Detect which cell encompasses the target text, then output its (X, Y) center coordinate. 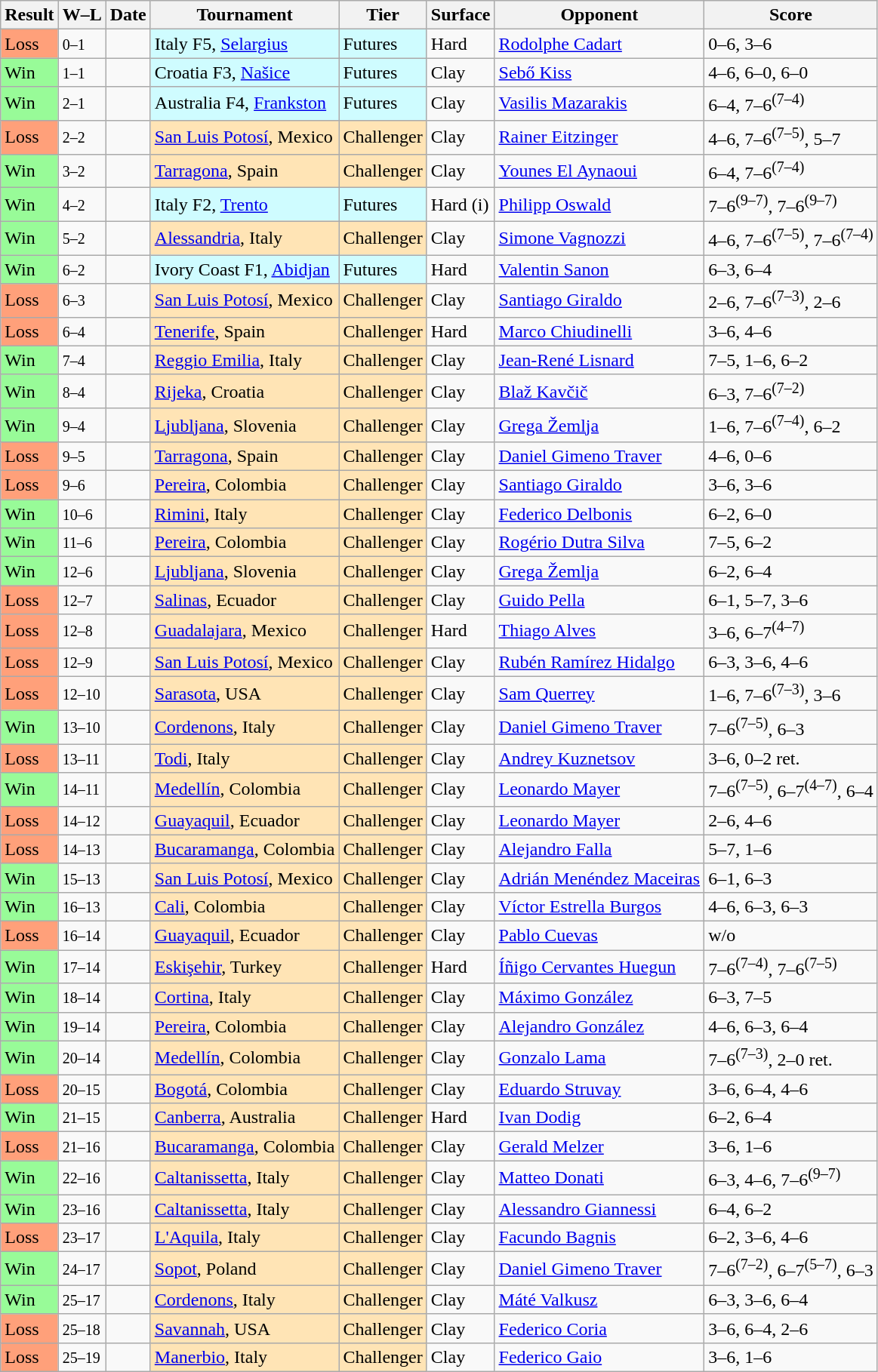
20–15 (82, 1089)
Federico Coria (599, 1328)
W–L (82, 15)
21–15 (82, 1118)
Marco Chiudinelli (599, 331)
Canberra, Australia (245, 1118)
9–5 (82, 457)
Italy F2, Trento (245, 205)
Vasilis Mazarakis (599, 104)
Eduardo Struvay (599, 1089)
6–3, 7–5 (791, 998)
Víctor Estrella Burgos (599, 906)
Tournament (245, 15)
Ivan Dodig (599, 1118)
6–3, 7–6(7–2) (791, 391)
23–17 (82, 1238)
24–17 (82, 1269)
7–6(7–5), 6–3 (791, 728)
1–6, 7–6(7–3), 3–6 (791, 694)
Íñigo Cervantes Huegun (599, 967)
Result (29, 15)
10–6 (82, 514)
14–13 (82, 849)
5–2 (82, 238)
Todi, Italy (245, 758)
Italy F5, Selargius (245, 44)
7–6(7–2), 6–7(5–7), 6–3 (791, 1269)
19–14 (82, 1026)
Matteo Donati (599, 1177)
3–6, 4–6 (791, 331)
Federico Gaio (599, 1357)
4–6, 6–3, 6–4 (791, 1026)
Cali, Colombia (245, 906)
4–6, 6–3, 6–3 (791, 906)
12–9 (82, 662)
4–6, 7–6(7–5), 5–7 (791, 137)
Adrián Menéndez Maceiras (599, 878)
6–3, 3–6, 6–4 (791, 1300)
Gerald Melzer (599, 1146)
Alejandro González (599, 1026)
3–6, 3–6 (791, 485)
Manerbio, Italy (245, 1357)
3–2 (82, 171)
2–2 (82, 137)
18–14 (82, 998)
7–6(7–5), 6–7(4–7), 6–4 (791, 789)
Rubén Ramírez Hidalgo (599, 662)
Eskişehir, Turkey (245, 967)
4–2 (82, 205)
Rijeka, Croatia (245, 391)
7–4 (82, 360)
Gonzalo Lama (599, 1058)
Valentin Sanon (599, 269)
Federico Delbonis (599, 514)
6–3 (82, 300)
14–12 (82, 820)
6–2, 3–6, 4–6 (791, 1238)
Sopot, Poland (245, 1269)
Jean-René Lisnard (599, 360)
Philipp Oswald (599, 205)
L'Aquila, Italy (245, 1238)
6–1, 6–3 (791, 878)
Ivory Coast F1, Abidjan (245, 269)
4–6, 7–6(7–5), 7–6(7–4) (791, 238)
Sam Querrey (599, 694)
6–2 (82, 269)
1–6, 7–6(7–4), 6–2 (791, 426)
0–1 (82, 44)
15–13 (82, 878)
3–6, 0–2 ret. (791, 758)
Blaž Kavčič (599, 391)
Date (128, 15)
Tier (383, 15)
6–3, 3–6, 4–6 (791, 662)
Alessandria, Italy (245, 238)
Thiago Alves (599, 631)
12–10 (82, 694)
11–6 (82, 543)
20–14 (82, 1058)
16–14 (82, 936)
Cortina, Italy (245, 998)
13–11 (82, 758)
7–6(7–3), 2–0 ret. (791, 1058)
23–16 (82, 1209)
Rainer Eitzinger (599, 137)
9–6 (82, 485)
9–4 (82, 426)
Guadalajara, Mexico (245, 631)
Australia F4, Frankston (245, 104)
Croatia F3, Našice (245, 72)
25–17 (82, 1300)
Alessandro Giannessi (599, 1209)
1–1 (82, 72)
Salinas, Ecuador (245, 600)
6–4 (82, 331)
12–6 (82, 571)
16–13 (82, 906)
21–16 (82, 1146)
3–6, 6–4, 4–6 (791, 1089)
w/o (791, 936)
6–3, 6–4 (791, 269)
4–6, 6–0, 6–0 (791, 72)
Bogotá, Colombia (245, 1089)
7–5, 6–2 (791, 543)
25–19 (82, 1357)
25–18 (82, 1328)
Máximo González (599, 998)
Score (791, 15)
Tenerife, Spain (245, 331)
Sebő Kiss (599, 72)
2–6, 7–6(7–3), 2–6 (791, 300)
Rodolphe Cadart (599, 44)
Andrey Kuznetsov (599, 758)
Simone Vagnozzi (599, 238)
Rogério Dutra Silva (599, 543)
Rimini, Italy (245, 514)
Savannah, USA (245, 1328)
2–1 (82, 104)
Guido Pella (599, 600)
4–6, 0–6 (791, 457)
Sarasota, USA (245, 694)
7–6(7–4), 7–6(7–5) (791, 967)
7–5, 1–6, 6–2 (791, 360)
22–16 (82, 1177)
0–6, 3–6 (791, 44)
7–6(9–7), 7–6(9–7) (791, 205)
2–6, 4–6 (791, 820)
Pablo Cuevas (599, 936)
Alejandro Falla (599, 849)
12–7 (82, 600)
6–4, 6–2 (791, 1209)
6–1, 5–7, 3–6 (791, 600)
3–6, 6–4, 2–6 (791, 1328)
6–3, 4–6, 7–6(9–7) (791, 1177)
Opponent (599, 15)
3–6, 6–7(4–7) (791, 631)
Facundo Bagnis (599, 1238)
6–2, 6–0 (791, 514)
17–14 (82, 967)
Surface (461, 15)
5–7, 1–6 (791, 849)
13–10 (82, 728)
8–4 (82, 391)
Reggio Emilia, Italy (245, 360)
14–11 (82, 789)
Younes El Aynaoui (599, 171)
Hard (i) (461, 205)
Máté Valkusz (599, 1300)
12–8 (82, 631)
